Pinpoint the cell where the given text exists, returning its (x, y) midpoint coordinate. 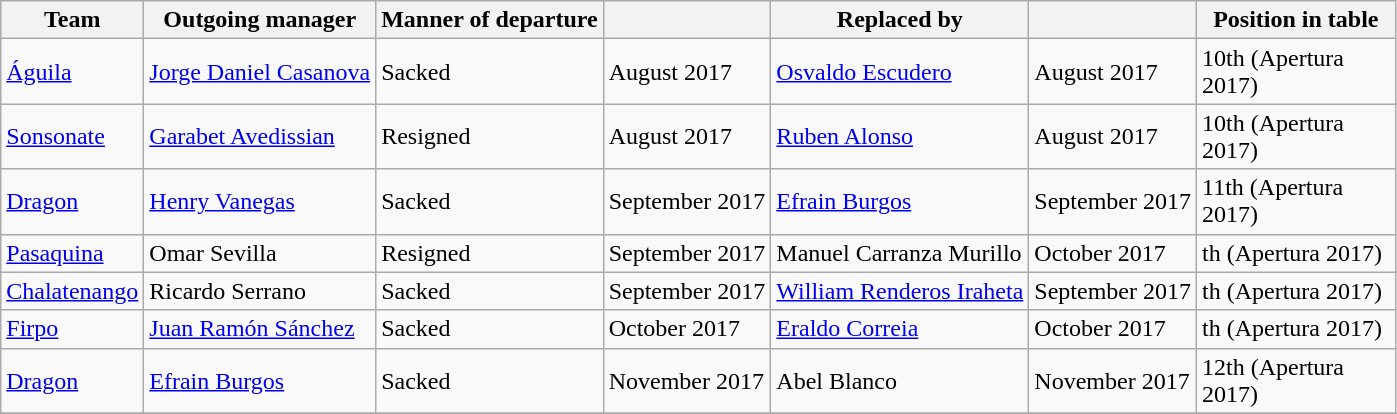
Chalatenango (72, 291)
Eraldo Correia (900, 329)
Sonsonate (72, 136)
Jorge Daniel Casanova (260, 72)
Garabet Avedissian (260, 136)
Team (72, 20)
Position in table (1296, 20)
Manner of departure (490, 20)
Ricardo Serrano (260, 291)
Manuel Carranza Murillo (900, 253)
Firpo (72, 329)
Abel Blanco (900, 380)
Juan Ramón Sánchez (260, 329)
Replaced by (900, 20)
Osvaldo Escudero (900, 72)
Águila (72, 72)
Ruben Alonso (900, 136)
12th (Apertura 2017) (1296, 380)
Pasaquina (72, 253)
Henry Vanegas (260, 202)
Omar Sevilla (260, 253)
11th (Apertura 2017) (1296, 202)
William Renderos Iraheta (900, 291)
Outgoing manager (260, 20)
